Identify which cell holds the provided text, then report its [x, y] central coordinate. 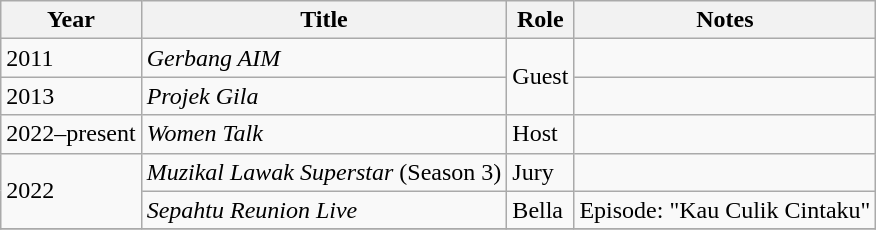
Jury [540, 172]
Episode: "Kau Culik Cintaku" [725, 210]
Title [324, 20]
2022 [71, 191]
Women Talk [324, 134]
Year [71, 20]
Sepahtu Reunion Live [324, 210]
Notes [725, 20]
Guest [540, 77]
Gerbang AIM [324, 58]
Role [540, 20]
Host [540, 134]
Bella [540, 210]
2011 [71, 58]
2022–present [71, 134]
2013 [71, 96]
Muzikal Lawak Superstar (Season 3) [324, 172]
Projek Gila [324, 96]
